Scan for the cell matching the given text and deliver its [X, Y] coordinate at center. 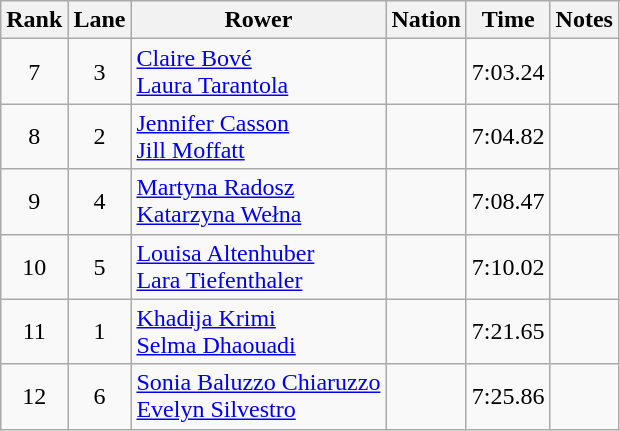
Martyna RadoszKatarzyna Wełna [258, 202]
7:04.82 [508, 136]
Louisa AltenhuberLara Tiefenthaler [258, 266]
Nation [426, 20]
9 [34, 202]
7 [34, 72]
Jennifer CassonJill Moffatt [258, 136]
Khadija KrimiSelma Dhaouadi [258, 332]
6 [100, 396]
5 [100, 266]
8 [34, 136]
Rank [34, 20]
3 [100, 72]
Claire BovéLaura Tarantola [258, 72]
1 [100, 332]
Lane [100, 20]
2 [100, 136]
7:08.47 [508, 202]
12 [34, 396]
Notes [584, 20]
7:10.02 [508, 266]
Time [508, 20]
11 [34, 332]
Rower [258, 20]
4 [100, 202]
10 [34, 266]
7:25.86 [508, 396]
7:21.65 [508, 332]
7:03.24 [508, 72]
Sonia Baluzzo ChiaruzzoEvelyn Silvestro [258, 396]
